Pinpoint the cell where the given text exists, returning its [x, y] midpoint coordinate. 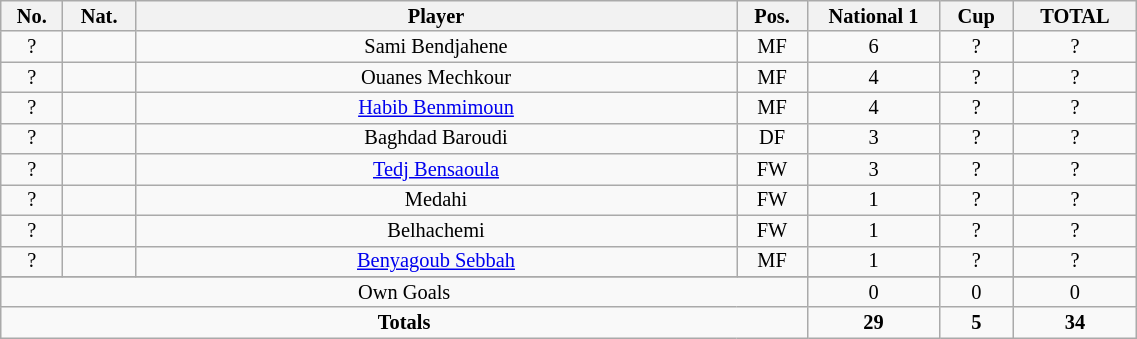
29 [873, 322]
6 [873, 46]
Habib Benmimoun [436, 108]
Benyagoub Sebbah [436, 262]
Ouanes Mechkour [436, 78]
TOTAL [1075, 16]
Belhachemi [436, 230]
34 [1075, 322]
Medahi [436, 200]
DF [772, 138]
Tedj Bensaoula [436, 170]
Totals [404, 322]
Cup [976, 16]
Own Goals [404, 292]
National 1 [873, 16]
Baghdad Baroudi [436, 138]
Sami Bendjahene [436, 46]
Nat. [100, 16]
Player [436, 16]
5 [976, 322]
No. [32, 16]
Pos. [772, 16]
